From the cell containing the given text, extract its center point as [x, y] coordinate. 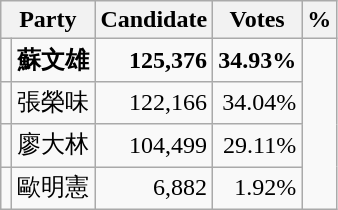
1.92% [258, 188]
34.93% [258, 60]
104,499 [154, 146]
122,166 [154, 102]
6,882 [154, 188]
Votes [258, 20]
125,376 [154, 60]
張榮味 [54, 102]
34.04% [258, 102]
Party [48, 20]
廖大林 [54, 146]
歐明憲 [54, 188]
29.11% [258, 146]
% [320, 20]
Candidate [154, 20]
蘇文雄 [54, 60]
